From the cell containing the given text, extract its center point as [X, Y] coordinate. 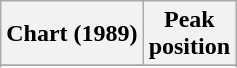
Peakposition [189, 34]
Chart (1989) [72, 34]
